Capture the cell that displays the provided text and extract its [X, Y] central coordinate. 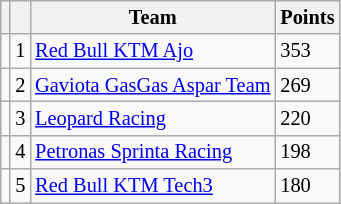
198 [307, 152]
180 [307, 186]
3 [20, 118]
269 [307, 85]
Petronas Sprinta Racing [152, 152]
2 [20, 85]
Red Bull KTM Ajo [152, 51]
Team [152, 17]
220 [307, 118]
5 [20, 186]
Points [307, 17]
Gaviota GasGas Aspar Team [152, 85]
1 [20, 51]
4 [20, 152]
Leopard Racing [152, 118]
Red Bull KTM Tech3 [152, 186]
353 [307, 51]
